Locate the cell with the specified text and output its (X, Y) center coordinate. 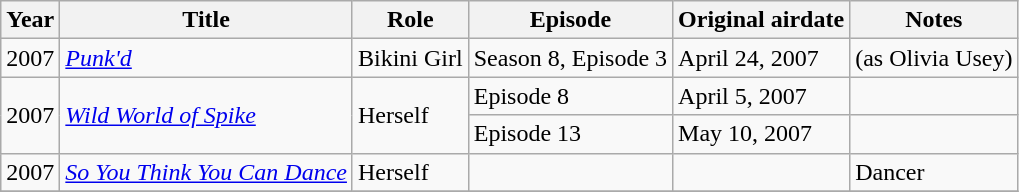
Wild World of Spike (206, 115)
(as Olivia Usey) (934, 58)
Episode 13 (570, 134)
May 10, 2007 (762, 134)
Punk'd (206, 58)
Notes (934, 20)
Bikini Girl (410, 58)
Episode 8 (570, 96)
Role (410, 20)
April 5, 2007 (762, 96)
Title (206, 20)
Year (30, 20)
Dancer (934, 172)
April 24, 2007 (762, 58)
Original airdate (762, 20)
Episode (570, 20)
So You Think You Can Dance (206, 172)
Season 8, Episode 3 (570, 58)
